Provide the (x, y) coordinate of the cell's center where the given text is located.  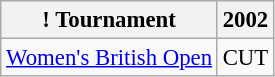
CUT (245, 58)
Women's British Open (110, 58)
! Tournament (110, 20)
2002 (245, 20)
